Identify which cell holds the provided text, then report its [X, Y] central coordinate. 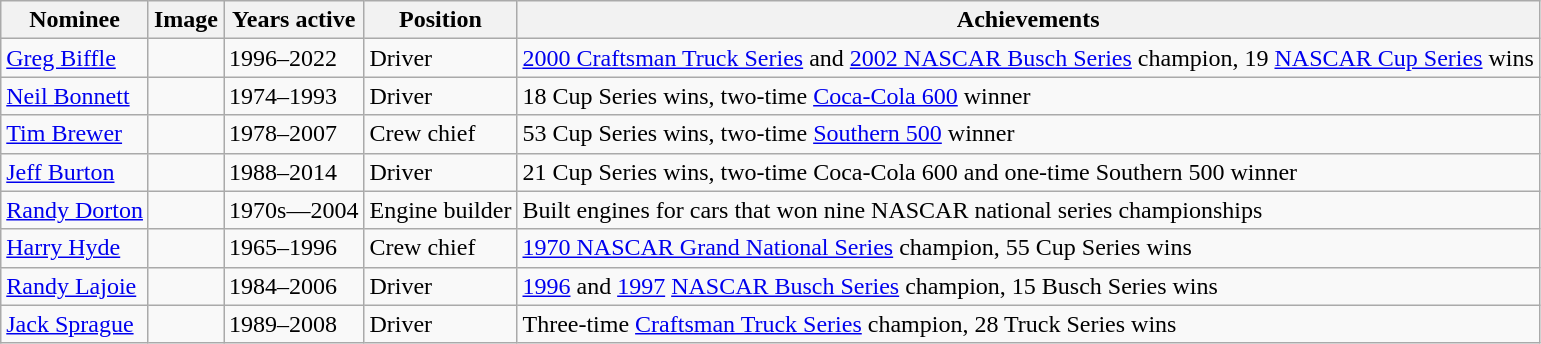
Nominee [75, 20]
Greg Biffle [75, 58]
Engine builder [440, 210]
Three-time Craftsman Truck Series champion, 28 Truck Series wins [1028, 324]
Tim Brewer [75, 134]
1984–2006 [294, 286]
21 Cup Series wins, two-time Coca-Cola 600 and one-time Southern 500 winner [1028, 172]
1970 NASCAR Grand National Series champion, 55 Cup Series wins [1028, 248]
Randy Dorton [75, 210]
Achievements [1028, 20]
1996 and 1997 NASCAR Busch Series champion, 15 Busch Series wins [1028, 286]
53 Cup Series wins, two-time Southern 500 winner [1028, 134]
Years active [294, 20]
Neil Bonnett [75, 96]
Built engines for cars that won nine NASCAR national series championships [1028, 210]
1996–2022 [294, 58]
1978–2007 [294, 134]
Position [440, 20]
Jack Sprague [75, 324]
1989–2008 [294, 324]
1970s—2004 [294, 210]
Randy Lajoie [75, 286]
18 Cup Series wins, two-time Coca-Cola 600 winner [1028, 96]
Image [186, 20]
1974–1993 [294, 96]
Harry Hyde [75, 248]
2000 Craftsman Truck Series and 2002 NASCAR Busch Series champion, 19 NASCAR Cup Series wins [1028, 58]
1988–2014 [294, 172]
1965–1996 [294, 248]
Jeff Burton [75, 172]
